Scan for the cell matching the given text and deliver its (x, y) coordinate at center. 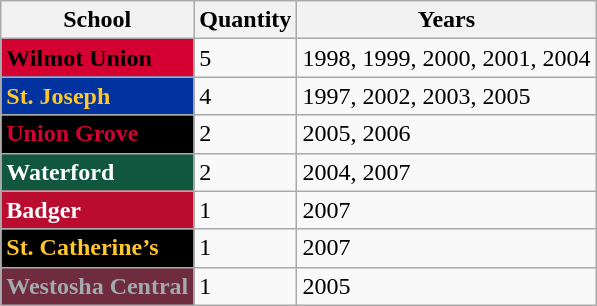
1997, 2002, 2003, 2005 (446, 96)
St. Joseph (98, 96)
4 (246, 96)
Badger (98, 210)
Waterford (98, 172)
Westosha Central (98, 286)
School (98, 20)
Quantity (246, 20)
2005, 2006 (446, 134)
2005 (446, 286)
1998, 1999, 2000, 2001, 2004 (446, 58)
5 (246, 58)
2004, 2007 (446, 172)
St. Catherine’s (98, 248)
Union Grove (98, 134)
Years (446, 20)
Wilmot Union (98, 58)
